Provide the [x, y] coordinate of the cell's center where the given text is located.  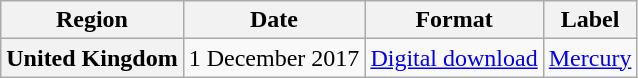
Label [590, 20]
Mercury [590, 58]
1 December 2017 [274, 58]
Format [454, 20]
Region [92, 20]
Digital download [454, 58]
Date [274, 20]
United Kingdom [92, 58]
